For the text-containing cell, return its midpoint in (X, Y) coordinate format. 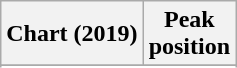
Peakposition (189, 34)
Chart (2019) (72, 34)
